Provide the [x, y] coordinate of the cell's center where the given text is located.  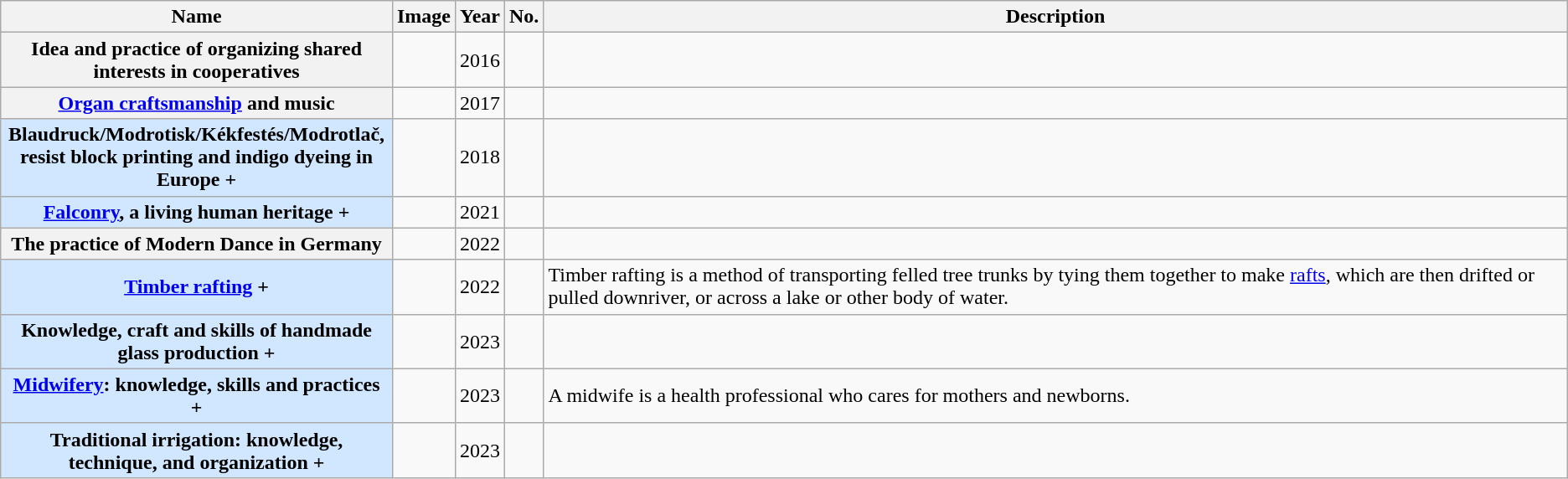
2021 [479, 212]
Timber rafting + [197, 286]
Traditional irrigation: knowledge, technique, and organization + [197, 451]
Description [1055, 17]
Falconry, a living human heritage + [197, 212]
Name [197, 17]
The practice of Modern Dance in Germany [197, 244]
2018 [479, 157]
Image [424, 17]
No. [524, 17]
Midwifery: knowledge, skills and practices + [197, 395]
Blaudruck/Modrotisk/Kékfestés/Modrotlač, resist block printing and indigo dyeing in Europe + [197, 157]
Year [479, 17]
Idea and practice of organizing shared interests in cooperatives [197, 60]
Knowledge, craft and skills of handmade glass production + [197, 342]
2016 [479, 60]
Organ craftsmanship and music [197, 103]
2017 [479, 103]
A midwife is a health professional who cares for mothers and newborns. [1055, 395]
